Return the (X, Y) coordinate for the center point of the cell that contains the specified text.  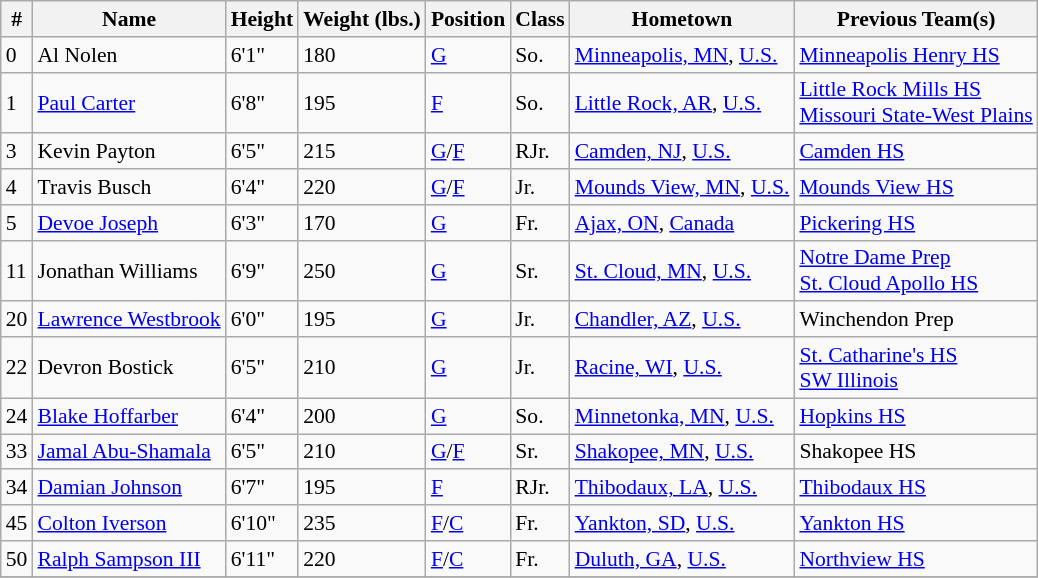
Kevin Payton (128, 152)
Height (262, 19)
Camden HS (916, 152)
Chandler, AZ, U.S. (682, 320)
Name (128, 19)
Jonathan Williams (128, 270)
Winchendon Prep (916, 320)
11 (17, 270)
St. Catharine's HSSW Illinois (916, 368)
Class (540, 19)
Minneapolis, MN, U.S. (682, 55)
St. Cloud, MN, U.S. (682, 270)
24 (17, 416)
Shakopee HS (916, 452)
Shakopee, MN, U.S. (682, 452)
Ajax, ON, Canada (682, 223)
Mounds View HS (916, 187)
250 (362, 270)
Blake Hoffarber (128, 416)
Damian Johnson (128, 488)
22 (17, 368)
Little Rock Mills HSMissouri State-West Plains (916, 102)
Hometown (682, 19)
45 (17, 523)
235 (362, 523)
6'7" (262, 488)
6'1" (262, 55)
Northview HS (916, 559)
Hopkins HS (916, 416)
Previous Team(s) (916, 19)
Ralph Sampson III (128, 559)
Pickering HS (916, 223)
5 (17, 223)
50 (17, 559)
Minnetonka, MN, U.S. (682, 416)
Racine, WI, U.S. (682, 368)
Devoe Joseph (128, 223)
6'9" (262, 270)
0 (17, 55)
Mounds View, MN, U.S. (682, 187)
6'10" (262, 523)
Yankton HS (916, 523)
Yankton, SD, U.S. (682, 523)
Duluth, GA, U.S. (682, 559)
Minneapolis Henry HS (916, 55)
# (17, 19)
6'0" (262, 320)
Al Nolen (128, 55)
Travis Busch (128, 187)
4 (17, 187)
200 (362, 416)
Camden, NJ, U.S. (682, 152)
Weight (lbs.) (362, 19)
Position (468, 19)
6'8" (262, 102)
6'11" (262, 559)
Jamal Abu-Shamala (128, 452)
Colton Iverson (128, 523)
180 (362, 55)
6'3" (262, 223)
34 (17, 488)
Paul Carter (128, 102)
1 (17, 102)
20 (17, 320)
Notre Dame PrepSt. Cloud Apollo HS (916, 270)
Thibodaux HS (916, 488)
33 (17, 452)
Little Rock, AR, U.S. (682, 102)
Devron Bostick (128, 368)
3 (17, 152)
215 (362, 152)
Thibodaux, LA, U.S. (682, 488)
170 (362, 223)
Lawrence Westbrook (128, 320)
